Determine the (X, Y) coordinate at the center of the cell enclosing the given text.  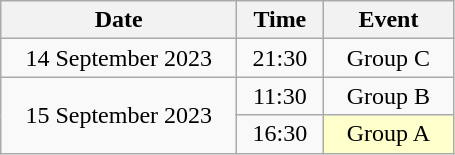
Group B (388, 96)
Group C (388, 58)
21:30 (280, 58)
15 September 2023 (119, 115)
Time (280, 20)
11:30 (280, 96)
Date (119, 20)
Event (388, 20)
14 September 2023 (119, 58)
Group A (388, 134)
16:30 (280, 134)
